Search for the cell housing the specified text and yield its [x, y] center coordinate. 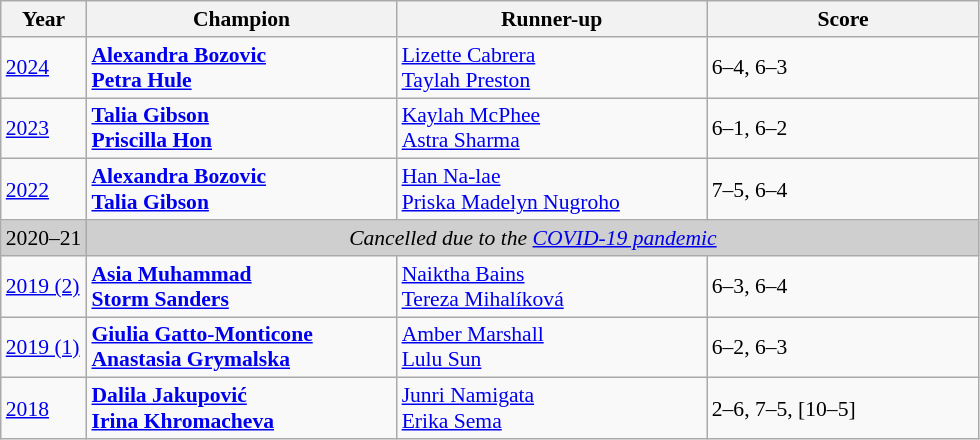
Dalila Jakupović Irina Khromacheva [241, 408]
Alexandra Bozovic Petra Hule [241, 68]
2019 (1) [44, 348]
Cancelled due to the COVID-19 pandemic [532, 238]
Giulia Gatto-Monticone Anastasia Grymalska [241, 348]
Kaylah McPhee Astra Sharma [552, 128]
2020–21 [44, 238]
Amber Marshall Lulu Sun [552, 348]
2022 [44, 190]
2023 [44, 128]
Han Na-lae Priska Madelyn Nugroho [552, 190]
6–1, 6–2 [844, 128]
Asia Muhammad Storm Sanders [241, 286]
6–2, 6–3 [844, 348]
Naiktha Bains Tereza Mihalíková [552, 286]
7–5, 6–4 [844, 190]
2018 [44, 408]
Junri Namigata Erika Sema [552, 408]
Alexandra Bozovic Talia Gibson [241, 190]
6–3, 6–4 [844, 286]
2–6, 7–5, [10–5] [844, 408]
Year [44, 19]
Runner-up [552, 19]
2024 [44, 68]
Lizette Cabrera Taylah Preston [552, 68]
2019 (2) [44, 286]
Champion [241, 19]
6–4, 6–3 [844, 68]
Talia Gibson Priscilla Hon [241, 128]
Score [844, 19]
